Determine the (x, y) coordinate at the center of the cell enclosing the given text.  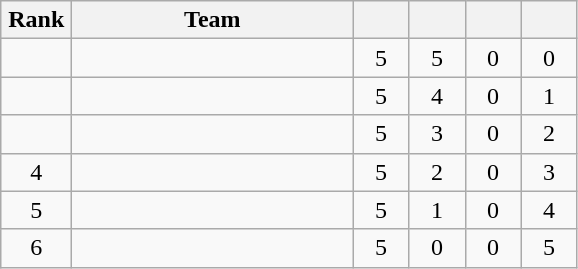
6 (36, 248)
Team (212, 20)
Rank (36, 20)
